Search for the cell housing the specified text and yield its (x, y) center coordinate. 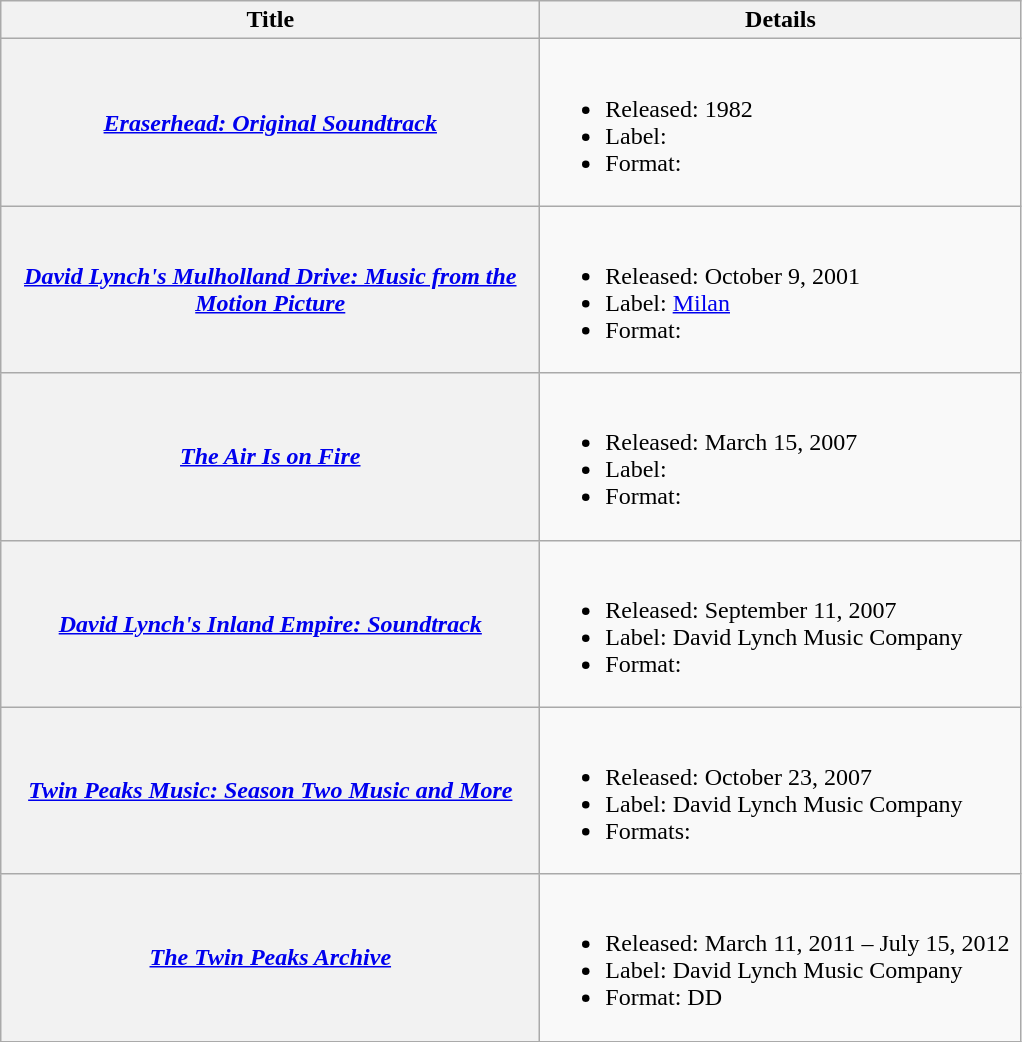
David Lynch's Mulholland Drive: Music from the Motion Picture (270, 290)
David Lynch's Inland Empire: Soundtrack (270, 624)
The Air Is on Fire (270, 456)
Released: March 15, 2007 Label: Format: (780, 456)
Released: October 23, 2007 Label: David Lynch Music Company Formats: (780, 790)
The Twin Peaks Archive (270, 958)
Twin Peaks Music: Season Two Music and More (270, 790)
Title (270, 20)
Released: March 11, 2011 – July 15, 2012 Label: David Lynch Music CompanyFormat: DD (780, 958)
Eraserhead: Original Soundtrack (270, 122)
Released: 1982 Label: Format: (780, 122)
Released: October 9, 2001 Label: Milan Format: (780, 290)
Details (780, 20)
Released: September 11, 2007 Label: David Lynch Music Company Format: (780, 624)
